Detect which cell encompasses the target text, then output its (X, Y) center coordinate. 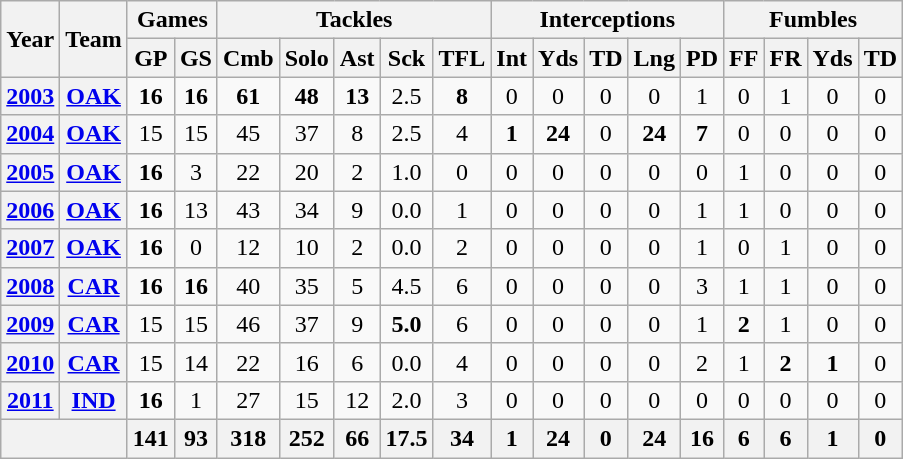
2004 (30, 134)
Team (94, 39)
17.5 (406, 438)
Games (172, 20)
2009 (30, 324)
Ast (357, 58)
FR (786, 58)
141 (150, 438)
GP (150, 58)
TFL (462, 58)
46 (248, 324)
7 (702, 134)
20 (306, 172)
45 (248, 134)
2.0 (406, 400)
2003 (30, 96)
Interceptions (608, 20)
93 (196, 438)
35 (306, 286)
1.0 (406, 172)
4.5 (406, 286)
43 (248, 210)
61 (248, 96)
Lng (654, 58)
40 (248, 286)
Year (30, 39)
318 (248, 438)
PD (702, 58)
Fumbles (814, 20)
GS (196, 58)
2010 (30, 362)
2011 (30, 400)
Cmb (248, 58)
2008 (30, 286)
5 (357, 286)
Sck (406, 58)
Tackles (354, 20)
66 (357, 438)
2006 (30, 210)
14 (196, 362)
Int (512, 58)
5.0 (406, 324)
FF (744, 58)
48 (306, 96)
252 (306, 438)
Solo (306, 58)
2007 (30, 248)
2005 (30, 172)
27 (248, 400)
IND (94, 400)
10 (306, 248)
